Scan for the cell matching the given text and deliver its [x, y] coordinate at center. 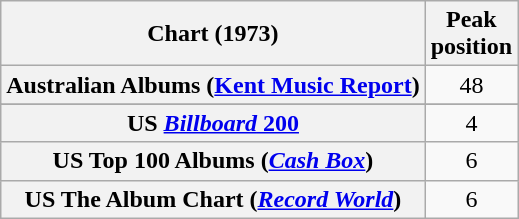
US Top 100 Albums (Cash Box) [213, 161]
Peakposition [471, 34]
48 [471, 85]
US Billboard 200 [213, 123]
Chart (1973) [213, 34]
US The Album Chart (Record World) [213, 199]
4 [471, 123]
Australian Albums (Kent Music Report) [213, 85]
